From the cell containing the given text, extract its center point as (X, Y) coordinate. 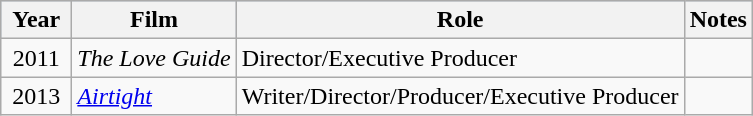
2011 (36, 58)
Year (36, 20)
Film (154, 20)
Role (460, 20)
Airtight (154, 96)
Notes (718, 20)
Writer/Director/Producer/Executive Producer (460, 96)
The Love Guide (154, 58)
Director/Executive Producer (460, 58)
2013 (36, 96)
